Identify which cell holds the provided text, then report its (X, Y) central coordinate. 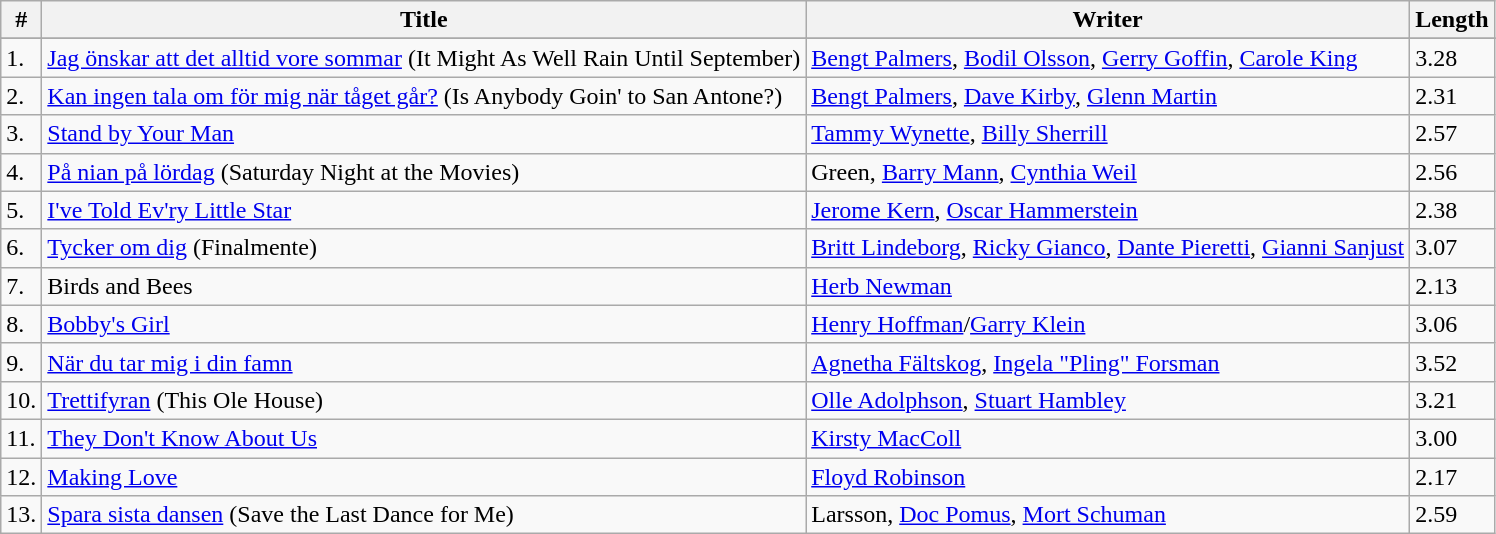
7. (22, 286)
När du tar mig i din famn (424, 362)
3.00 (1452, 438)
3.28 (1452, 58)
Bobby's Girl (424, 324)
4. (22, 172)
2.13 (1452, 286)
Stand by Your Man (424, 134)
2.31 (1452, 96)
Jerome Kern, Oscar Hammerstein (1108, 210)
I've Told Ev'ry Little Star (424, 210)
3.07 (1452, 248)
# (22, 20)
3.52 (1452, 362)
Bengt Palmers, Dave Kirby, Glenn Martin (1108, 96)
Henry Hoffman/Garry Klein (1108, 324)
Green, Barry Mann, Cynthia Weil (1108, 172)
6. (22, 248)
13. (22, 515)
Length (1452, 20)
Britt Lindeborg, Ricky Gianco, Dante Pieretti, Gianni Sanjust (1108, 248)
3.21 (1452, 400)
2.57 (1452, 134)
På nian på lördag (Saturday Night at the Movies) (424, 172)
2.56 (1452, 172)
Olle Adolphson, Stuart Hambley (1108, 400)
Kan ingen tala om för mig när tåget går? (Is Anybody Goin' to San Antone?) (424, 96)
Spara sista dansen (Save the Last Dance for Me) (424, 515)
11. (22, 438)
9. (22, 362)
12. (22, 477)
Birds and Bees (424, 286)
Larsson, Doc Pomus, Mort Schuman (1108, 515)
5. (22, 210)
10. (22, 400)
Floyd Robinson (1108, 477)
Bengt Palmers, Bodil Olsson, Gerry Goffin, Carole King (1108, 58)
Herb Newman (1108, 286)
Title (424, 20)
2. (22, 96)
2.59 (1452, 515)
Tammy Wynette, Billy Sherrill (1108, 134)
3.06 (1452, 324)
Making Love (424, 477)
1. (22, 58)
Trettifyran (This Ole House) (424, 400)
Jag önskar att det alltid vore sommar (It Might As Well Rain Until September) (424, 58)
2.38 (1452, 210)
8. (22, 324)
Tycker om dig (Finalmente) (424, 248)
Agnetha Fältskog, Ingela "Pling" Forsman (1108, 362)
3. (22, 134)
Writer (1108, 20)
Kirsty MacColl (1108, 438)
2.17 (1452, 477)
They Don't Know About Us (424, 438)
